Determine the (x, y) coordinate at the center of the cell enclosing the given text.  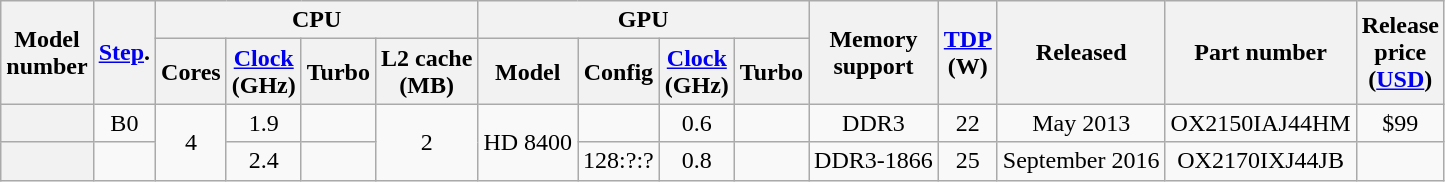
Step. (124, 52)
Config (619, 72)
HD 8400 (528, 142)
Released (1081, 52)
Model (528, 72)
2.4 (264, 161)
Memorysupport (874, 52)
0.8 (696, 161)
DDR3 (874, 123)
4 (192, 142)
Modelnumber (47, 52)
Cores (192, 72)
Releaseprice(USD) (1400, 52)
OX2170IXJ44JB (1260, 161)
GPU (644, 20)
September 2016 (1081, 161)
L2 cache(MB) (426, 72)
1.9 (264, 123)
CPU (317, 20)
0.6 (696, 123)
May 2013 (1081, 123)
DDR3-1866 (874, 161)
25 (968, 161)
Part number (1260, 52)
$99 (1400, 123)
2 (426, 142)
TDP(W) (968, 52)
128:?:? (619, 161)
22 (968, 123)
B0 (124, 123)
OX2150IAJ44HM (1260, 123)
